Extract the (x, y) coordinate from the center of the cell holding the provided text.  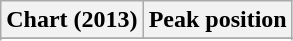
Peak position (218, 20)
Chart (2013) (72, 20)
